Output the [x, y] coordinate of the center of the cell containing the given text.  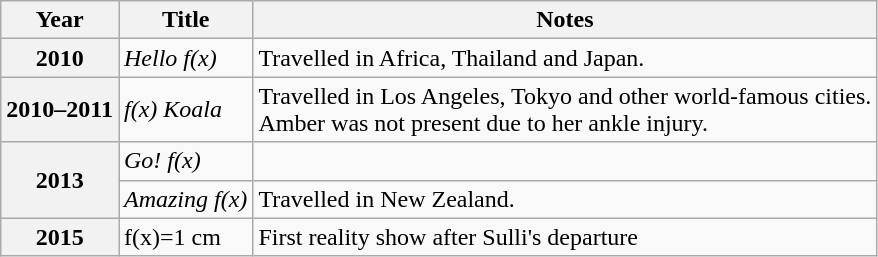
Go! f(x) [185, 161]
Notes [565, 20]
Travelled in New Zealand. [565, 199]
Title [185, 20]
f(x) Koala [185, 110]
2010 [60, 58]
2015 [60, 237]
Hello f(x) [185, 58]
Travelled in Los Angeles, Tokyo and other world-famous cities.Amber was not present due to her ankle injury. [565, 110]
2013 [60, 180]
f(x)=1 cm [185, 237]
First reality show after Sulli's departure [565, 237]
Year [60, 20]
Amazing f(x) [185, 199]
Travelled in Africa, Thailand and Japan. [565, 58]
2010–2011 [60, 110]
